Determine the (X, Y) coordinate at the center of the cell enclosing the given text.  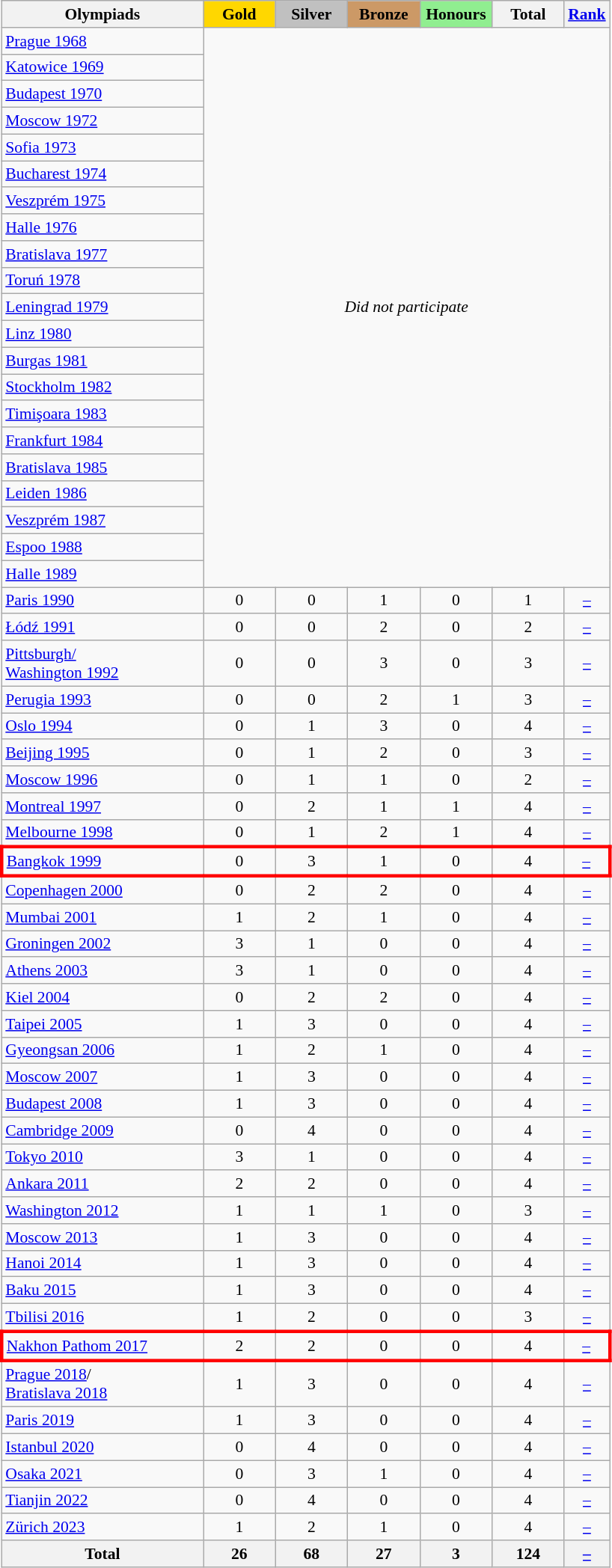
Gyeongsan 2006 (102, 1050)
Rank (587, 14)
Melbourne 1998 (102, 833)
Groningen 2002 (102, 944)
Stockholm 1982 (102, 388)
Bronze (385, 14)
Moscow 1996 (102, 780)
Halle 1989 (102, 574)
Budapest 2008 (102, 1104)
Bratislava 1985 (102, 468)
Łódź 1991 (102, 628)
Oslo 1994 (102, 726)
Halle 1976 (102, 227)
Cambridge 2009 (102, 1130)
Istanbul 2020 (102, 1448)
Kiel 2004 (102, 997)
Timişoara 1983 (102, 414)
Beijing 1995 (102, 753)
Paris 1990 (102, 601)
Toruń 1978 (102, 281)
Moscow 2007 (102, 1077)
Frankfurt 1984 (102, 441)
Zürich 2023 (102, 1528)
Nakhon Pathom 2017 (102, 1347)
Linz 1980 (102, 334)
Washington 2012 (102, 1210)
Tianjin 2022 (102, 1501)
Did not participate (407, 307)
Gold (239, 14)
Moscow 1972 (102, 121)
Veszprém 1987 (102, 521)
124 (528, 1554)
Prague 1968 (102, 41)
Tokyo 2010 (102, 1157)
Bucharest 1974 (102, 174)
Honours (456, 14)
Taipei 2005 (102, 1024)
Copenhagen 2000 (102, 890)
Baku 2015 (102, 1290)
Bratislava 1977 (102, 254)
Katowice 1969 (102, 67)
Budapest 1970 (102, 94)
Sofia 1973 (102, 147)
Veszprém 1975 (102, 201)
Leningrad 1979 (102, 307)
Burgas 1981 (102, 361)
Tbilisi 2016 (102, 1318)
Athens 2003 (102, 971)
Hanoi 2014 (102, 1264)
Pittsburgh/Washington 1992 (102, 663)
Osaka 2021 (102, 1474)
Bangkok 1999 (102, 862)
Leiden 1986 (102, 494)
Ankara 2011 (102, 1184)
Espoo 1988 (102, 548)
Moscow 2013 (102, 1237)
Prague 2018/Bratislava 2018 (102, 1384)
27 (385, 1554)
Paris 2019 (102, 1421)
68 (311, 1554)
Silver (311, 14)
26 (239, 1554)
Olympiads (102, 14)
Perugia 1993 (102, 699)
Montreal 1997 (102, 806)
Mumbai 2001 (102, 917)
